Extract the (x, y) coordinate from the center of the cell holding the provided text.  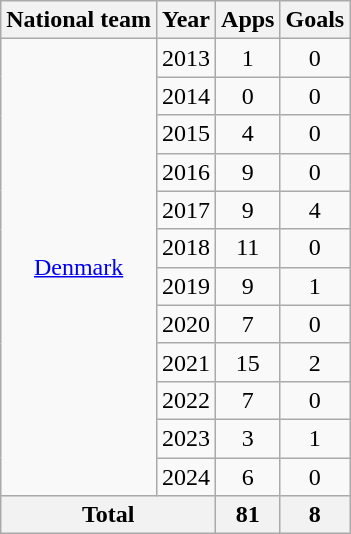
3 (248, 438)
2014 (186, 96)
Total (108, 515)
2020 (186, 324)
2013 (186, 58)
2 (315, 362)
Year (186, 20)
Denmark (79, 268)
Goals (315, 20)
81 (248, 515)
2021 (186, 362)
2016 (186, 172)
6 (248, 477)
2017 (186, 210)
2023 (186, 438)
2018 (186, 248)
Apps (248, 20)
2024 (186, 477)
8 (315, 515)
2015 (186, 134)
11 (248, 248)
National team (79, 20)
2022 (186, 400)
15 (248, 362)
2019 (186, 286)
